Pinpoint the cell where the given text exists, returning its (x, y) midpoint coordinate. 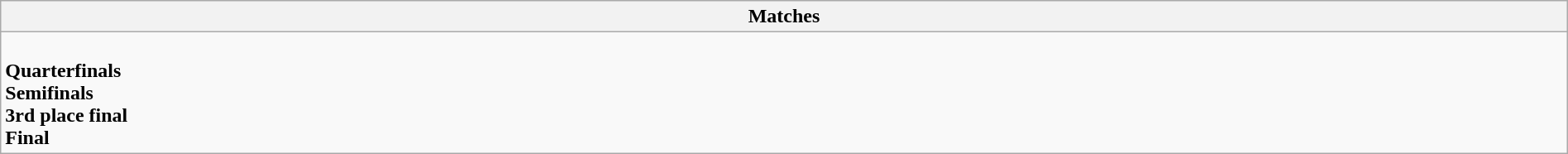
Quarterfinals Semifinals 3rd place final Final (784, 93)
Matches (784, 17)
